Search for the cell housing the specified text and yield its [x, y] center coordinate. 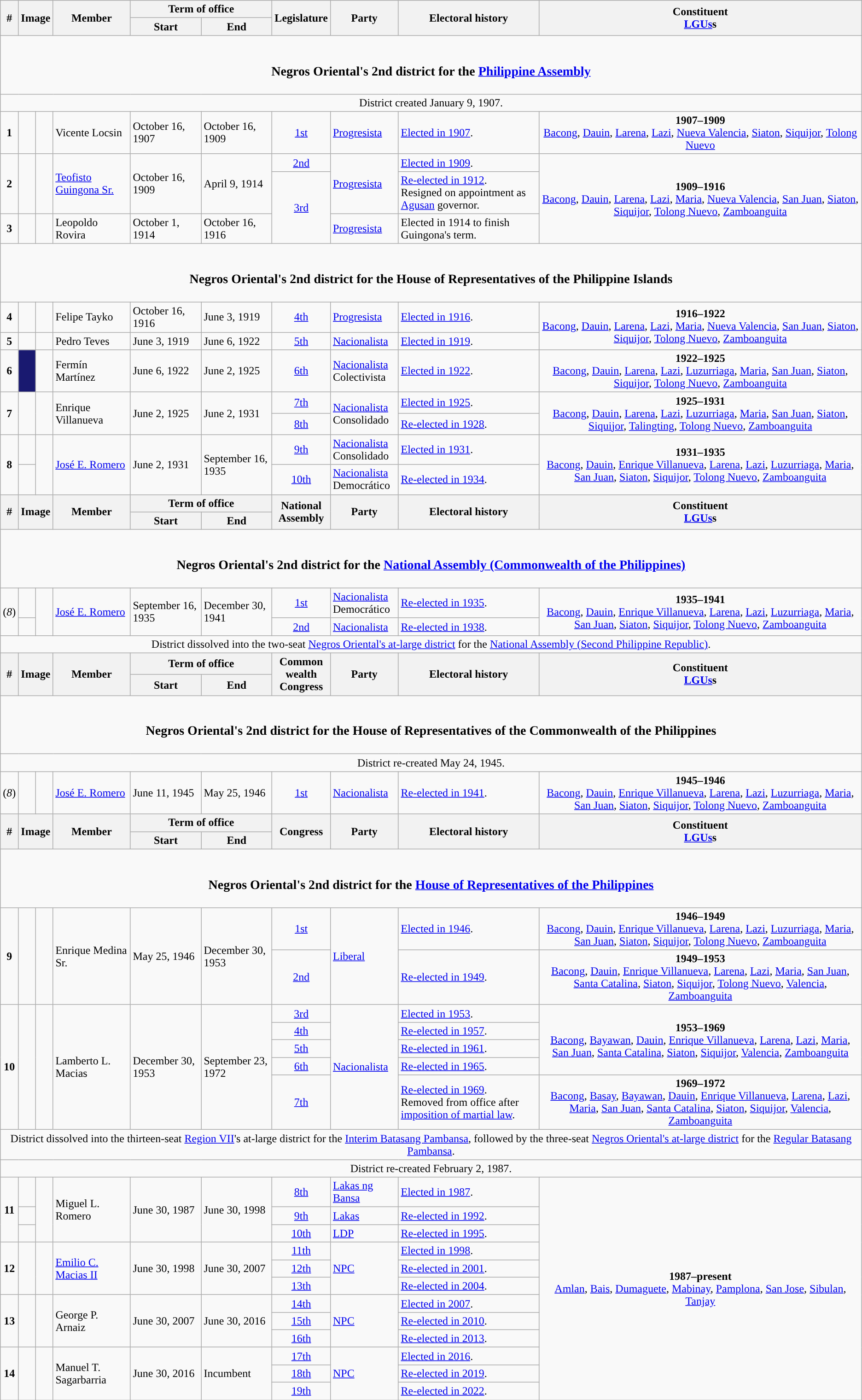
George P. Arnaiz [92, 1321]
Elected in 1953. [469, 1013]
12 [9, 1268]
Elected in 1922. [469, 371]
Elected in 1931. [469, 449]
Re-elected in 1965. [469, 1066]
10 [9, 1067]
Elected in 1919. [469, 341]
Emilio C. Macias II [92, 1268]
Re-elected in 1938. [469, 627]
Leopoldo Rovira [92, 228]
Re-elected in 1949. [469, 977]
Elected in 1987. [469, 1192]
14 [9, 1373]
13 [9, 1321]
Fermín Martínez [92, 371]
Re-elected in 1961. [469, 1049]
Negros Oriental's 2nd district for the National Assembly (Commonwealth of the Philippines) [431, 559]
19th [301, 1391]
15th [301, 1321]
Elected in 1909. [469, 163]
Re-elected in 2010. [469, 1321]
1931–1935Bacong, Dauin, Enrique Villanueva, Larena, Lazi, Luzurriaga, Maria, San Juan, Siaton, Siquijor, Tolong Nuevo, Zamboanguita [700, 465]
NationalAssembly [301, 512]
11 [9, 1210]
Elected in 1916. [469, 318]
October 16, 1907 [166, 133]
Lakas ng Bansa [364, 1192]
June 30, 1987 [166, 1210]
April 9, 1914 [237, 184]
Negros Oriental's 2nd district for the House of Representatives of the Philippine Islands [431, 273]
4 [9, 318]
7 [9, 413]
Miguel L. Romero [92, 1210]
Incumbent [237, 1373]
1953–1969Bacong, Bayawan, Dauin, Enrique Villanueva, Larena, Lazi, Maria, San Juan, Santa Catalina, Siaton, Siquijor, Valencia, Zamboanguita [700, 1040]
1922–1925Bacong, Dauin, Larena, Lazi, Luzurriaga, Maria, San Juan, Siaton, Siquijor, Tolong Nuevo, Zamboanguita [700, 371]
Lamberto L. Macias [92, 1067]
Re-elected in 1969.Removed from office after imposition of martial law. [469, 1102]
Re-elected in 2019. [469, 1373]
Elected in 1907. [469, 133]
13th [301, 1286]
1 [9, 133]
Re-elected in 2004. [469, 1286]
17th [301, 1356]
Re-elected in 1941. [469, 793]
Enrique Medina Sr. [92, 956]
December 30, 1941 [237, 611]
September 23, 1972 [237, 1067]
Negros Oriental's 2nd district for the Philippine Assembly [431, 64]
Elected in 1925. [469, 403]
District dissolved into the two-seat Negros Oriental's at-large district for the National Assembly (Second Philippine Republic). [431, 644]
District re-created February 2, 1987. [431, 1168]
CommonwealthCongress [301, 674]
Congress [301, 831]
1969–1972Bacong, Basay, Bayawan, Dauin, Enrique Villanueva, Larena, Lazi, Maria, San Juan, Santa Catalina, Siaton, Siquijor, Valencia, Zamboanguita [700, 1102]
14th [301, 1303]
9 [9, 956]
Lakas [364, 1216]
6 [9, 371]
Re-elected in 1957. [469, 1031]
8 [9, 465]
Manuel T. Sagarbarria [92, 1373]
Re-elected in 2013. [469, 1338]
June 11, 1945 [166, 793]
1907–1909Bacong, Dauin, Larena, Lazi, Nueva Valencia, Siaton, Siquijor, Tolong Nuevo [700, 133]
Enrique Villanueva [92, 413]
1925–1931Bacong, Dauin, Larena, Lazi, Luzurriaga, Maria, San Juan, Siaton, Siquijor, Talingting, Tolong Nuevo, Zamboanguita [700, 413]
Elected in 1946. [469, 929]
1949–1953Bacong, Dauin, Enrique Villanueva, Larena, Lazi, Maria, San Juan, Santa Catalina, Siaton, Siquijor, Tolong Nuevo, Valencia, Zamboanguita [700, 977]
Re-elected in 1935. [469, 603]
Elected in 1914 to finish Guingona's term. [469, 228]
3 [9, 228]
Re-elected in 2022. [469, 1391]
District created January 9, 1907. [431, 103]
Re-elected in 1995. [469, 1233]
Elected in 2016. [469, 1356]
1945–1946Bacong, Dauin, Enrique Villanueva, Larena, Lazi, Luzurriaga, Maria, San Juan, Siaton, Siquijor, Tolong Nuevo, Zamboanguita [700, 793]
Vicente Locsin [92, 133]
District re-created May 24, 1945. [431, 763]
October 1, 1914 [166, 228]
Re-elected in 1992. [469, 1216]
Re-elected in 1934. [469, 480]
Re-elected in 2001. [469, 1268]
11th [301, 1251]
Legislature [301, 18]
1935–1941Bacong, Dauin, Enrique Villanueva, Larena, Lazi, Luzurriaga, Maria, San Juan, Siaton, Siquijor, Tolong Nuevo, Zamboanguita [700, 611]
Negros Oriental's 2nd district for the House of Representatives of the Philippines [431, 878]
Re-elected in 1912.Resigned on appointment as Agusan governor. [469, 192]
Felipe Tayko [92, 318]
1909–1916Bacong, Dauin, Larena, Lazi, Maria, Nueva Valencia, San Juan, Siaton, Siquijor, Tolong Nuevo, Zamboanguita [700, 199]
12th [301, 1268]
Elected in 2007. [469, 1303]
16th [301, 1338]
Elected in 1998. [469, 1251]
2 [9, 184]
Liberal [364, 956]
Re-elected in 1928. [469, 424]
Negros Oriental's 2nd district for the House of Representatives of the Commonwealth of the Philippines [431, 725]
Pedro Teves [92, 341]
LDP [364, 1233]
NacionalistaColectivista [364, 371]
1916–1922Bacong, Dauin, Larena, Lazi, Maria, Nueva Valencia, San Juan, Siaton, Siquijor, Tolong Nuevo, Zamboanguita [700, 326]
Teofisto Guingona Sr. [92, 184]
1987–presentAmlan, Bais, Dumaguete, Mabinay, Pamplona, San Jose, Sibulan, Tanjay [700, 1289]
18th [301, 1373]
5 [9, 341]
1946–1949Bacong, Dauin, Enrique Villanueva, Larena, Lazi, Luzurriaga, Maria, San Juan, Siaton, Siquijor, Tolong Nuevo, Zamboanguita [700, 929]
